Locate the cell with the specified text and output its (X, Y) center coordinate. 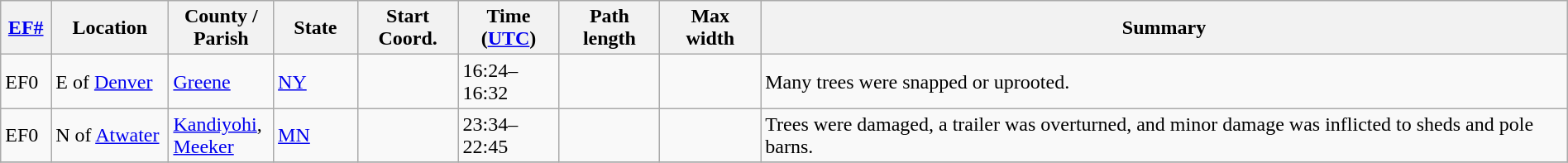
E of Denver (110, 81)
Kandiyohi, Meeker (222, 136)
NY (316, 81)
County / Parish (222, 28)
State (316, 28)
Time (UTC) (509, 28)
Location (110, 28)
Start Coord. (408, 28)
EF# (26, 28)
Trees were damaged, a trailer was overturned, and minor damage was inflicted to sheds and pole barns. (1164, 136)
Max width (710, 28)
Many trees were snapped or uprooted. (1164, 81)
Path length (610, 28)
16:24–16:32 (509, 81)
23:34–22:45 (509, 136)
Greene (222, 81)
N of Atwater (110, 136)
MN (316, 136)
Summary (1164, 28)
